Search for the cell housing the specified text and yield its [x, y] center coordinate. 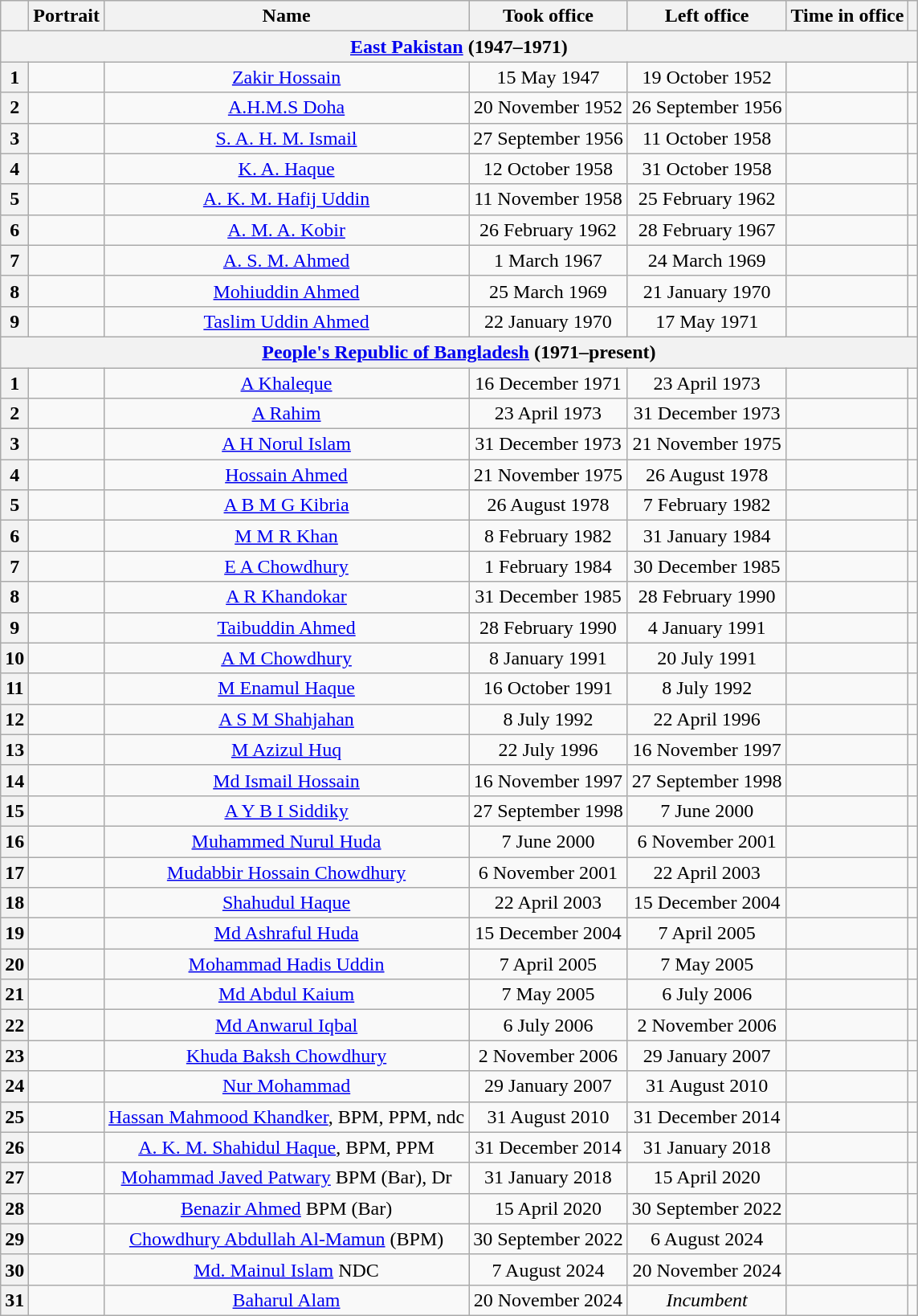
A R Khandokar [286, 597]
Md. Mainul Islam NDC [286, 1269]
22 July 1996 [549, 750]
E A Chowdhury [286, 566]
Taslim Uddin Ahmed [286, 321]
17 May 1971 [707, 321]
A M Chowdhury [286, 658]
12 [14, 719]
8 January 1991 [549, 658]
25 March 1969 [549, 291]
22 January 1970 [549, 321]
28 February 1967 [707, 230]
Mudabbir Hossain Chowdhury [286, 872]
Md Ismail Hossain [286, 780]
8 February 1982 [549, 536]
People's Republic of Bangladesh (1971–present) [459, 352]
27 September 1956 [549, 138]
A Khaleque [286, 383]
Hassan Mahmood Khandker, BPM, PPM, ndc [286, 1117]
4 January 1991 [707, 627]
Nur Mohammad [286, 1086]
Mohammad Javed Patwary BPM (Bar), Dr [286, 1178]
20 [14, 964]
Took office [549, 16]
23 [14, 1056]
Khuda Baksh Chowdhury [286, 1056]
Incumbent [707, 1300]
S. A. H. M. Ismail [286, 138]
12 October 1958 [549, 169]
Hossain Ahmed [286, 475]
16 [14, 841]
30 [14, 1269]
A B M G Kibria [286, 505]
14 [14, 780]
26 September 1956 [707, 108]
17 [14, 872]
24 [14, 1086]
16 October 1991 [549, 689]
Portrait [67, 16]
22 April 1996 [707, 719]
Baharul Alam [286, 1300]
31 October 1958 [707, 169]
24 March 1969 [707, 260]
26 [14, 1147]
A H Norul Islam [286, 444]
7 August 2024 [549, 1269]
31 [14, 1300]
20 November 1952 [549, 108]
M Enamul Haque [286, 689]
Chowdhury Abdullah Al-Mamun (BPM) [286, 1239]
20 July 1991 [707, 658]
Left office [707, 16]
11 November 1958 [549, 199]
11 October 1958 [707, 138]
M Azizul Huq [286, 750]
A. S. M. Ahmed [286, 260]
26 February 1962 [549, 230]
A S M Shahjahan [286, 719]
East Pakistan (1947–1971) [459, 47]
A.H.M.S Doha [286, 108]
Zakir Hossain [286, 77]
Muhammed Nurul Huda [286, 841]
Mohammad Hadis Uddin [286, 964]
1 March 1967 [549, 260]
1 February 1984 [549, 566]
A Rahim [286, 414]
22 [14, 1025]
A. M. A. Kobir [286, 230]
11 [14, 689]
31 December 1985 [549, 597]
21 January 1970 [707, 291]
31 January 1984 [707, 536]
13 [14, 750]
Mohiuddin Ahmed [286, 291]
7 February 1982 [707, 505]
A. K. M. Shahidul Haque, BPM, PPM [286, 1147]
15 May 1947 [549, 77]
A Y B I Siddiky [286, 811]
19 [14, 934]
30 December 1985 [707, 566]
M M R Khan [286, 536]
Md Anwarul Iqbal [286, 1025]
19 October 1952 [707, 77]
28 [14, 1208]
21 [14, 995]
Shahudul Haque [286, 903]
Name [286, 16]
Benazir Ahmed BPM (Bar) [286, 1208]
Time in office [847, 16]
27 [14, 1178]
A. K. M. Hafij Uddin [286, 199]
Taibuddin Ahmed [286, 627]
25 [14, 1117]
Md Abdul Kaium [286, 995]
18 [14, 903]
15 [14, 811]
6 August 2024 [707, 1239]
16 December 1971 [549, 383]
25 February 1962 [707, 199]
10 [14, 658]
29 [14, 1239]
K. A. Haque [286, 169]
Md Ashraful Huda [286, 934]
